Pinpoint the cell where the given text exists, returning its [X, Y] midpoint coordinate. 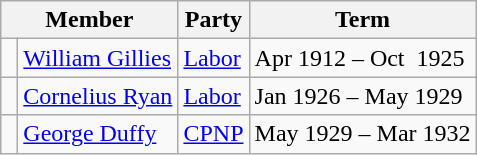
CPNP [214, 134]
Term [362, 20]
May 1929 – Mar 1932 [362, 134]
Cornelius Ryan [98, 96]
Party [214, 20]
Jan 1926 – May 1929 [362, 96]
Apr 1912 – Oct 1925 [362, 58]
William Gillies [98, 58]
George Duffy [98, 134]
Member [90, 20]
